Output the (X, Y) coordinate of the center of the cell containing the given text.  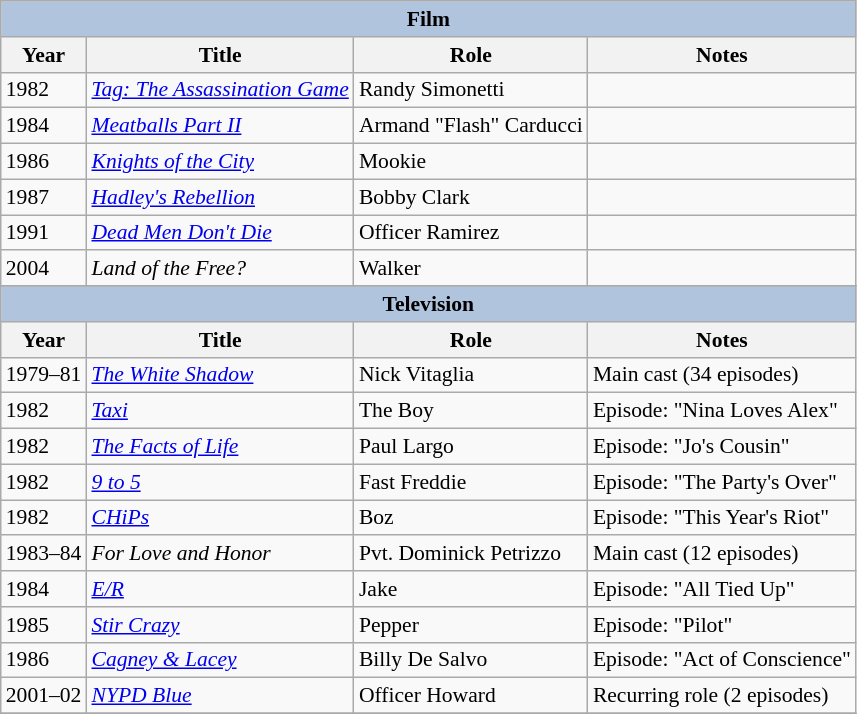
Walker (471, 269)
1991 (44, 233)
Cagney & Lacey (220, 660)
Television (428, 304)
Episode: "This Year's Riot" (722, 518)
Episode: "Nina Loves Alex" (722, 411)
The Boy (471, 411)
Episode: "Act of Conscience" (722, 660)
CHiPs (220, 518)
Randy Simonetti (471, 90)
Film (428, 19)
Tag: The Assassination Game (220, 90)
The White Shadow (220, 375)
Pepper (471, 625)
Knights of the City (220, 162)
Officer Ramirez (471, 233)
Paul Largo (471, 447)
9 to 5 (220, 482)
1985 (44, 625)
Officer Howard (471, 696)
For Love and Honor (220, 554)
Taxi (220, 411)
E/R (220, 589)
Episode: "The Party's Over" (722, 482)
Nick Vitaglia (471, 375)
Meatballs Part II (220, 126)
Mookie (471, 162)
The Facts of Life (220, 447)
Episode: "All Tied Up" (722, 589)
Land of the Free? (220, 269)
1983–84 (44, 554)
2004 (44, 269)
Stir Crazy (220, 625)
Main cast (34 episodes) (722, 375)
Armand "Flash" Carducci (471, 126)
Bobby Clark (471, 197)
NYPD Blue (220, 696)
Pvt. Dominick Petrizzo (471, 554)
Billy De Salvo (471, 660)
Hadley's Rebellion (220, 197)
Boz (471, 518)
Fast Freddie (471, 482)
2001–02 (44, 696)
Main cast (12 episodes) (722, 554)
Recurring role (2 episodes) (722, 696)
Episode: "Pilot" (722, 625)
Dead Men Don't Die (220, 233)
Episode: "Jo's Cousin" (722, 447)
Jake (471, 589)
1979–81 (44, 375)
1987 (44, 197)
